Provide the [X, Y] coordinate of the cell's center where the given text is located.  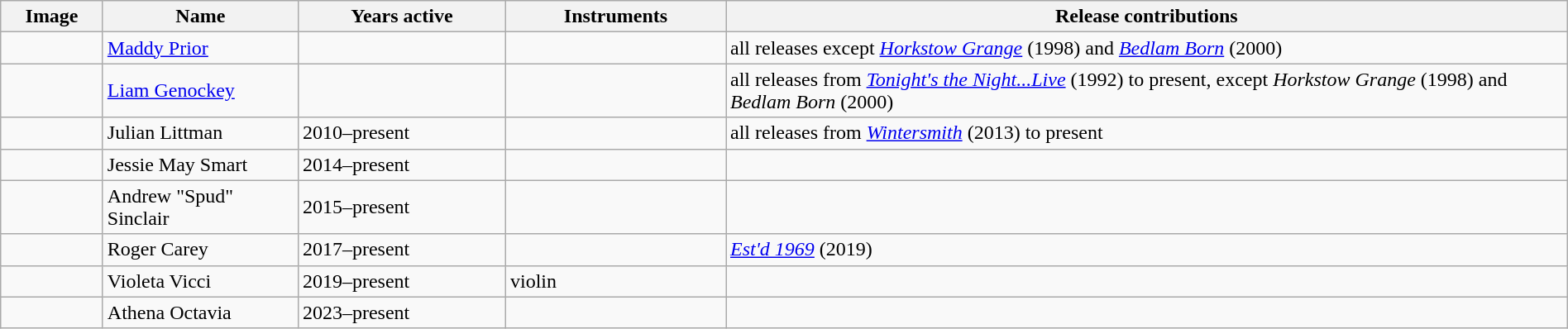
Release contributions [1147, 17]
Jessie May Smart [200, 164]
Athena Octavia [200, 312]
2010–present [402, 133]
Name [200, 17]
all releases from Tonight's the Night...Live (1992) to present, except Horkstow Grange (1998) and Bedlam Born (2000) [1147, 91]
Maddy Prior [200, 48]
2023–present [402, 312]
all releases except Horkstow Grange (1998) and Bedlam Born (2000) [1147, 48]
Violeta Vicci [200, 281]
Roger Carey [200, 250]
all releases from Wintersmith (2013) to present [1147, 133]
Liam Genockey [200, 91]
2019–present [402, 281]
Est'd 1969 (2019) [1147, 250]
2015–present [402, 207]
2014–present [402, 164]
Years active [402, 17]
Instruments [615, 17]
Andrew "Spud" Sinclair [200, 207]
Image [52, 17]
2017–present [402, 250]
violin [615, 281]
Julian Littman [200, 133]
